Detect which cell encompasses the target text, then output its [X, Y] center coordinate. 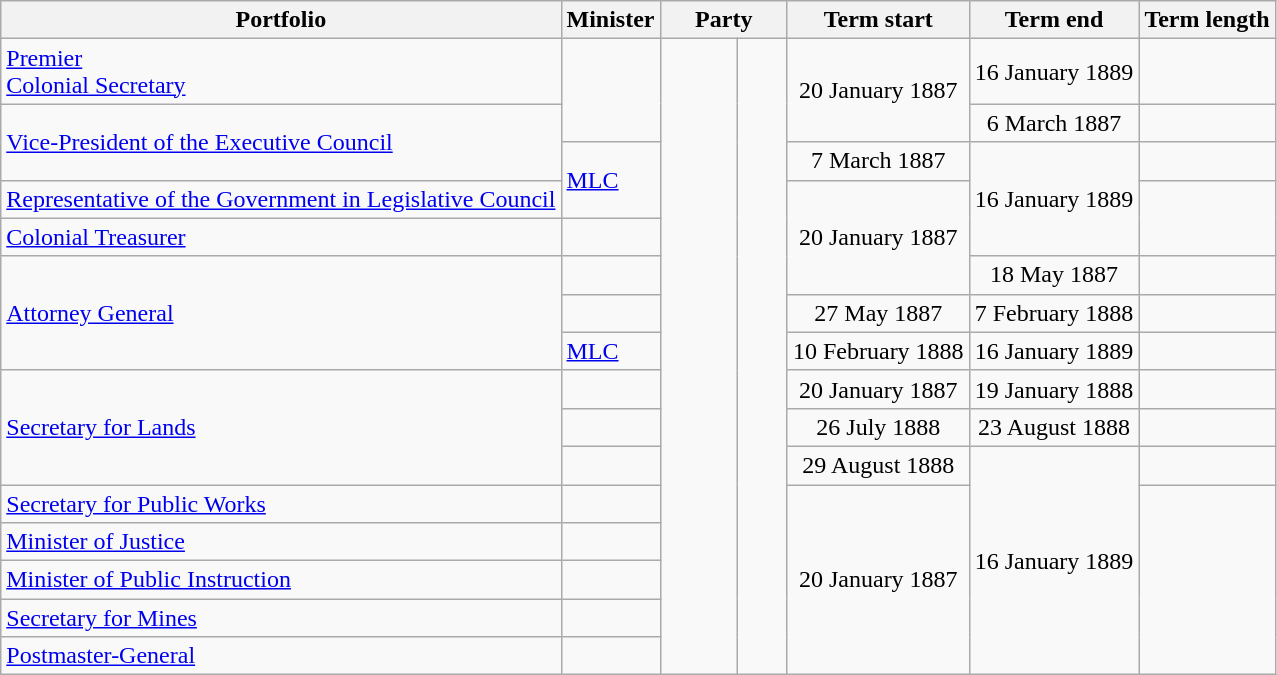
Postmaster-General [281, 656]
Colonial Treasurer [281, 237]
Party [724, 20]
29 August 1888 [878, 465]
27 May 1887 [878, 313]
Minister of Public Instruction [281, 580]
Portfolio [281, 20]
Term end [1054, 20]
7 February 1888 [1054, 313]
19 January 1888 [1054, 389]
23 August 1888 [1054, 427]
Term length [1207, 20]
Secretary for Public Works [281, 503]
Secretary for Lands [281, 427]
Attorney General [281, 313]
26 July 1888 [878, 427]
18 May 1887 [1054, 275]
Minister of Justice [281, 542]
Minister [610, 20]
Vice-President of the Executive Council [281, 142]
7 March 1887 [878, 161]
Secretary for Mines [281, 618]
Term start [878, 20]
6 March 1887 [1054, 123]
Representative of the Government in Legislative Council [281, 199]
PremierColonial Secretary [281, 72]
10 February 1888 [878, 351]
